Pinpoint the cell where the given text exists, returning its [x, y] midpoint coordinate. 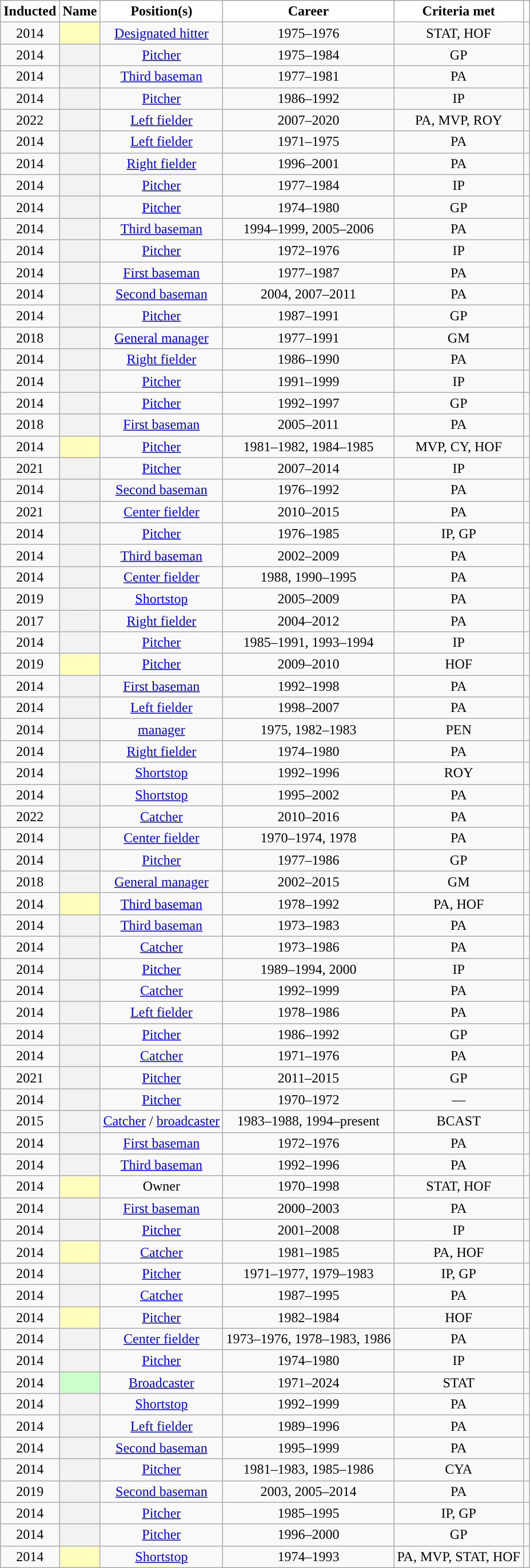
1987–1995 [309, 1295]
1971–1977, 1979–1983 [309, 1273]
2002–2009 [309, 555]
2010–2016 [309, 817]
CYA [459, 1470]
Inducted [30, 11]
1994–1999, 2005–2006 [309, 229]
2011–2015 [309, 1078]
manager [161, 730]
1973–1983 [309, 925]
Name [80, 11]
1977–1981 [309, 77]
Career [309, 11]
1988, 1990–1995 [309, 577]
1977–1991 [309, 338]
1987–1991 [309, 316]
1996–2000 [309, 1535]
1970–1974, 1978 [309, 838]
1992–1998 [309, 686]
1992–1997 [309, 403]
1996–2001 [309, 164]
1971–1975 [309, 142]
1971–1976 [309, 1056]
— [459, 1100]
1978–1992 [309, 904]
1974–1993 [309, 1557]
1976–1985 [309, 534]
ROY [459, 773]
2017 [30, 620]
1989–1996 [309, 1426]
1985–1991, 1993–1994 [309, 643]
1973–1986 [309, 947]
1975–1976 [309, 33]
2004, 2007–2011 [309, 295]
2009–2010 [309, 664]
2003, 2005–2014 [309, 1491]
Broadcaster [161, 1383]
1970–1972 [309, 1100]
2004–2012 [309, 620]
PEN [459, 730]
1991–1999 [309, 381]
1995–2002 [309, 795]
Catcher / broadcaster [161, 1121]
Criteria met [459, 11]
1985–1995 [309, 1513]
1995–1999 [309, 1448]
1998–2007 [309, 708]
1977–1987 [309, 273]
1989–1994, 2000 [309, 969]
1983–1988, 1994–present [309, 1121]
1970–1998 [309, 1187]
2007–2020 [309, 120]
1981–1982, 1984–1985 [309, 447]
2000–2003 [309, 1208]
2002–2015 [309, 882]
1976–1992 [309, 490]
1975, 1982–1983 [309, 730]
PA, MVP, STAT, HOF [459, 1557]
MVP, CY, HOF [459, 447]
1986–1990 [309, 360]
2005–2009 [309, 599]
2010–2015 [309, 512]
PA, MVP, ROY [459, 120]
1971–2024 [309, 1383]
1977–1986 [309, 860]
1981–1985 [309, 1252]
1981–1983, 1985–1986 [309, 1470]
1982–1984 [309, 1317]
2007–2014 [309, 468]
2005–2011 [309, 425]
1975–1984 [309, 55]
2001–2008 [309, 1230]
STAT [459, 1383]
Designated hitter [161, 33]
Position(s) [161, 11]
1977–1984 [309, 185]
1978–1986 [309, 1013]
2015 [30, 1121]
BCAST [459, 1121]
1973–1976, 1978–1983, 1986 [309, 1339]
Owner [161, 1187]
